Output the (x, y) coordinate of the center of the cell containing the given text.  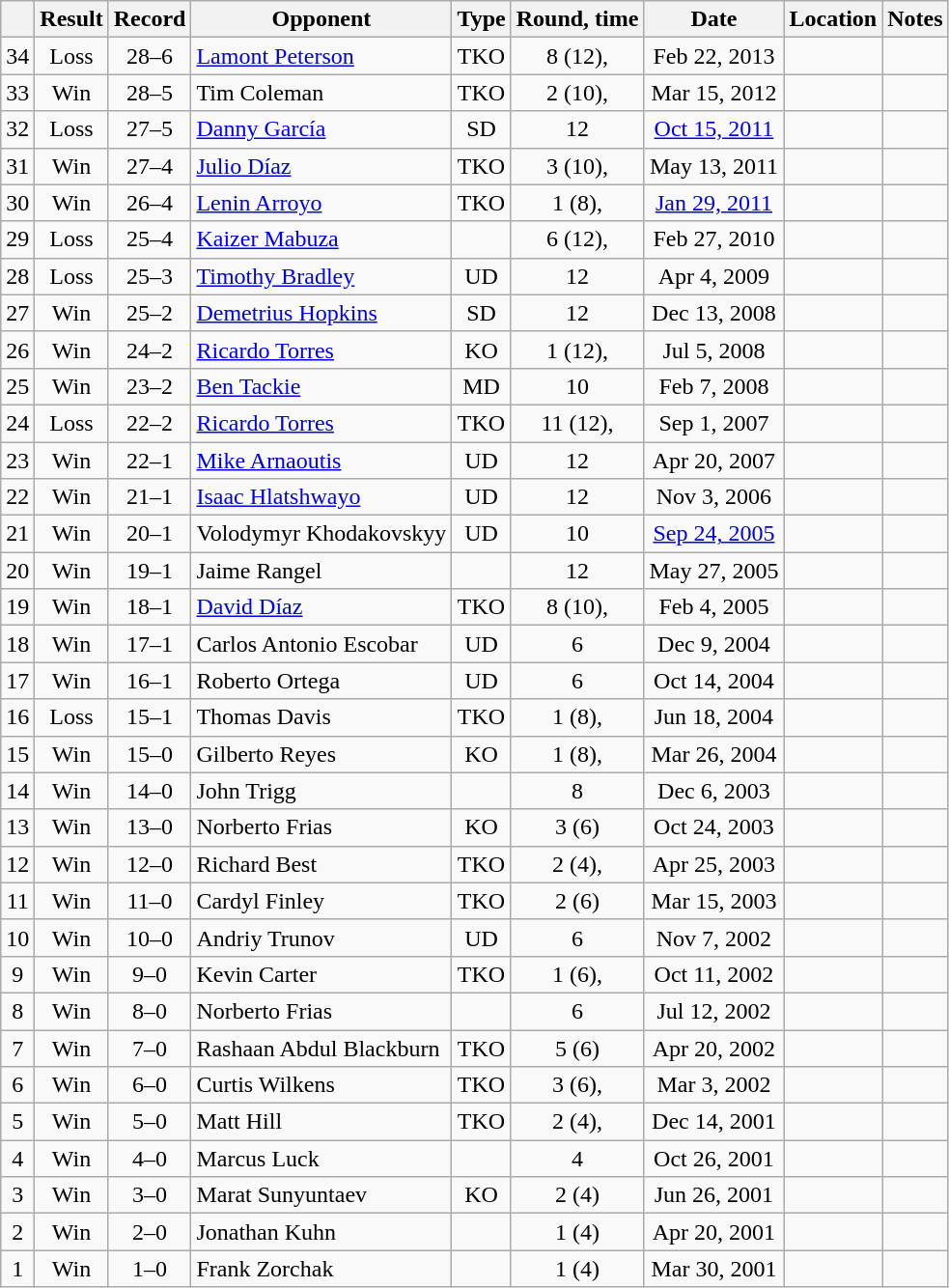
32 (17, 129)
1 (6), (577, 974)
13 (17, 827)
21 (17, 534)
3 (6) (577, 827)
Feb 27, 2010 (714, 239)
Lamont Peterson (321, 56)
13–0 (150, 827)
Jun 18, 2004 (714, 717)
2 (4) (577, 1195)
23–2 (150, 386)
Nov 7, 2002 (714, 938)
8 (12), (577, 56)
Sep 24, 2005 (714, 534)
Opponent (321, 19)
34 (17, 56)
Type (481, 19)
10–0 (150, 938)
18–1 (150, 607)
1 (12), (577, 350)
28–5 (150, 93)
6 (12), (577, 239)
Notes (915, 19)
2 (6) (577, 901)
3–0 (150, 1195)
9 (17, 974)
Result (71, 19)
Gilberto Reyes (321, 754)
19 (17, 607)
Oct 24, 2003 (714, 827)
Jul 5, 2008 (714, 350)
Dec 9, 2004 (714, 644)
25–4 (150, 239)
26 (17, 350)
3 (6), (577, 1085)
1–0 (150, 1269)
29 (17, 239)
2 (17, 1232)
Volodymyr Khodakovskyy (321, 534)
33 (17, 93)
14 (17, 791)
22 (17, 497)
Ben Tackie (321, 386)
Apr 20, 2002 (714, 1048)
Mar 30, 2001 (714, 1269)
Jaime Rangel (321, 571)
8–0 (150, 1011)
25 (17, 386)
16–1 (150, 681)
Carlos Antonio Escobar (321, 644)
15–1 (150, 717)
11–0 (150, 901)
Roberto Ortega (321, 681)
Lenin Arroyo (321, 203)
Mar 26, 2004 (714, 754)
23 (17, 461)
Demetrius Hopkins (321, 313)
Timothy Bradley (321, 276)
Feb 7, 2008 (714, 386)
Dec 14, 2001 (714, 1122)
Round, time (577, 19)
May 13, 2011 (714, 166)
20 (17, 571)
Mar 15, 2003 (714, 901)
Dec 13, 2008 (714, 313)
7–0 (150, 1048)
5 (17, 1122)
22–2 (150, 423)
May 27, 2005 (714, 571)
Location (833, 19)
31 (17, 166)
Kaizer Mabuza (321, 239)
Nov 3, 2006 (714, 497)
Thomas Davis (321, 717)
9–0 (150, 974)
Jun 26, 2001 (714, 1195)
Jan 29, 2011 (714, 203)
24 (17, 423)
Tim Coleman (321, 93)
Kevin Carter (321, 974)
Sep 1, 2007 (714, 423)
Feb 22, 2013 (714, 56)
Mar 3, 2002 (714, 1085)
20–1 (150, 534)
Cardyl Finley (321, 901)
25–3 (150, 276)
5–0 (150, 1122)
Apr 20, 2007 (714, 461)
Oct 15, 2011 (714, 129)
Matt Hill (321, 1122)
Richard Best (321, 864)
24–2 (150, 350)
1 (17, 1269)
Andriy Trunov (321, 938)
28–6 (150, 56)
11 (17, 901)
Curtis Wilkens (321, 1085)
Record (150, 19)
14–0 (150, 791)
Isaac Hlatshwayo (321, 497)
28 (17, 276)
Marat Sunyuntaev (321, 1195)
21–1 (150, 497)
16 (17, 717)
2 (10), (577, 93)
3 (17, 1195)
David Díaz (321, 607)
7 (17, 1048)
Danny García (321, 129)
Apr 20, 2001 (714, 1232)
Feb 4, 2005 (714, 607)
Julio Díaz (321, 166)
3 (10), (577, 166)
18 (17, 644)
19–1 (150, 571)
MD (481, 386)
Mar 15, 2012 (714, 93)
Apr 4, 2009 (714, 276)
30 (17, 203)
Frank Zorchak (321, 1269)
Oct 26, 2001 (714, 1159)
Marcus Luck (321, 1159)
12–0 (150, 864)
Oct 14, 2004 (714, 681)
Jul 12, 2002 (714, 1011)
11 (12), (577, 423)
John Trigg (321, 791)
5 (6) (577, 1048)
27 (17, 313)
22–1 (150, 461)
2–0 (150, 1232)
26–4 (150, 203)
15–0 (150, 754)
25–2 (150, 313)
Rashaan Abdul Blackburn (321, 1048)
Jonathan Kuhn (321, 1232)
Mike Arnaoutis (321, 461)
Oct 11, 2002 (714, 974)
17 (17, 681)
8 (10), (577, 607)
27–5 (150, 129)
6–0 (150, 1085)
4–0 (150, 1159)
Apr 25, 2003 (714, 864)
17–1 (150, 644)
Dec 6, 2003 (714, 791)
27–4 (150, 166)
Date (714, 19)
15 (17, 754)
